Provide the [X, Y] coordinate of the cell's center where the given text is located.  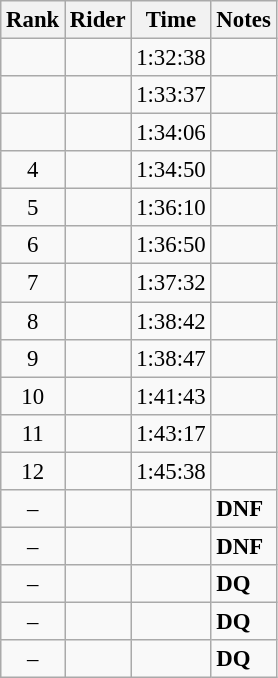
6 [33, 245]
1:38:42 [171, 321]
5 [33, 208]
1:36:10 [171, 208]
Rider [98, 20]
1:34:06 [171, 133]
1:41:43 [171, 396]
Time [171, 20]
Notes [244, 20]
1:45:38 [171, 471]
1:38:47 [171, 358]
1:37:32 [171, 283]
1:34:50 [171, 170]
7 [33, 283]
1:32:38 [171, 58]
10 [33, 396]
11 [33, 433]
12 [33, 471]
Rank [33, 20]
1:36:50 [171, 245]
1:43:17 [171, 433]
4 [33, 170]
1:33:37 [171, 95]
9 [33, 358]
8 [33, 321]
